Scan for the cell matching the given text and deliver its [X, Y] coordinate at center. 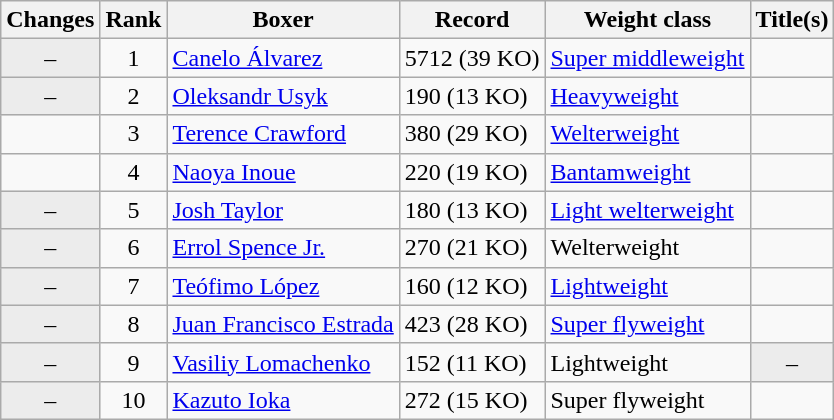
6 [134, 248]
Vasiliy Lomachenko [283, 362]
272 (15 KO) [472, 400]
Juan Francisco Estrada [283, 324]
4 [134, 172]
Super middleweight [648, 58]
9 [134, 362]
Oleksandr Usyk [283, 96]
Weight class [648, 20]
152 (11 KO) [472, 362]
Bantamweight [648, 172]
Terence Crawford [283, 134]
Heavyweight [648, 96]
7 [134, 286]
380 (29 KO) [472, 134]
180 (13 KO) [472, 210]
Light welterweight [648, 210]
220 (19 KO) [472, 172]
423 (28 KO) [472, 324]
Errol Spence Jr. [283, 248]
Naoya Inoue [283, 172]
Boxer [283, 20]
Rank [134, 20]
2 [134, 96]
Title(s) [792, 20]
190 (13 KO) [472, 96]
Kazuto Ioka [283, 400]
Changes [50, 20]
5 [134, 210]
3 [134, 134]
5712 (39 KO) [472, 58]
Record [472, 20]
10 [134, 400]
Josh Taylor [283, 210]
8 [134, 324]
270 (21 KO) [472, 248]
1 [134, 58]
Canelo Álvarez [283, 58]
Teófimo López [283, 286]
160 (12 KO) [472, 286]
